For the text-containing cell, return its midpoint in (x, y) coordinate format. 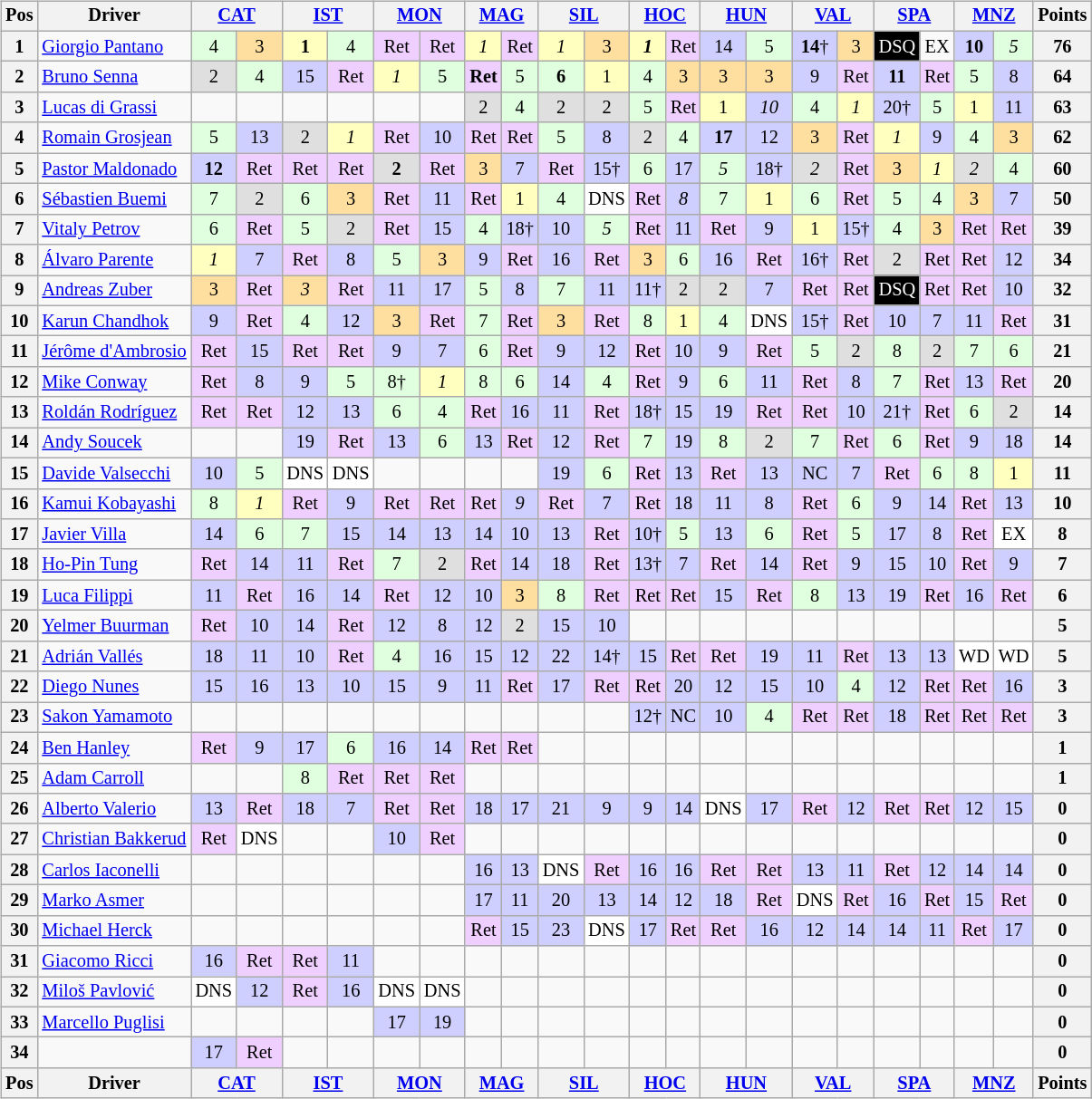
Marko Asmer (114, 901)
Andreas Zuber (114, 291)
Carlos Iaconelli (114, 870)
Giorgio Pantano (114, 46)
Marcello Puglisi (114, 1022)
Javier Villa (114, 535)
21† (897, 412)
Kamui Kobayashi (114, 504)
Alberto Valerio (114, 809)
Sakon Yamamoto (114, 718)
Ho-Pin Tung (114, 564)
Michael Herck (114, 930)
Mike Conway (114, 382)
Christian Bakkerud (114, 839)
Pastor Maldonado (114, 169)
25 (19, 778)
28 (19, 870)
63 (1062, 108)
Luca Filippi (114, 595)
Lucas di Grassi (114, 108)
33 (19, 1022)
8† (396, 382)
Miloš Pavlović (114, 992)
Álvaro Parente (114, 260)
26 (19, 809)
60 (1062, 169)
Davide Valsecchi (114, 473)
24 (19, 747)
Andy Soucek (114, 443)
Bruno Senna (114, 77)
10† (648, 535)
30 (19, 930)
Vitaly Petrov (114, 229)
Jérôme d'Ambrosio (114, 352)
Sébastien Buemi (114, 199)
27 (19, 839)
Adam Carroll (114, 778)
Adrián Vallés (114, 656)
Yelmer Buurman (114, 626)
20† (897, 108)
Romain Grosjean (114, 138)
Karun Chandhok (114, 321)
76 (1062, 46)
64 (1062, 77)
Giacomo Ricci (114, 961)
Diego Nunes (114, 687)
62 (1062, 138)
Roldán Rodríguez (114, 412)
Ben Hanley (114, 747)
11† (648, 291)
13† (648, 564)
29 (19, 901)
16† (815, 260)
50 (1062, 199)
12† (648, 718)
39 (1062, 229)
